Scan for the cell matching the given text and deliver its [X, Y] coordinate at center. 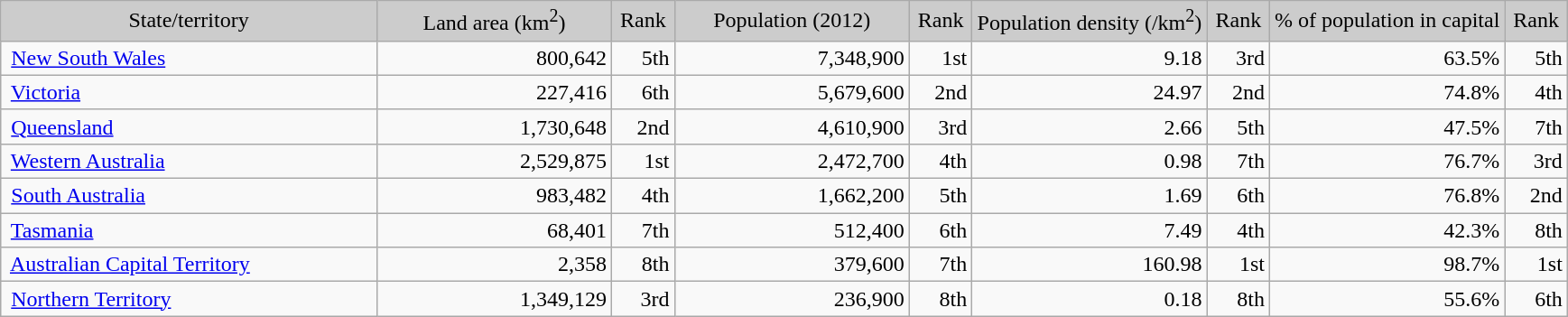
% of population in capital [1387, 22]
74.8% [1387, 92]
Land area (km2) [494, 22]
2,529,875 [494, 161]
State/territory [190, 22]
7.49 [1090, 230]
47.5% [1387, 126]
800,642 [494, 58]
5,679,600 [792, 92]
236,900 [792, 299]
2,472,700 [792, 161]
Queensland [190, 126]
0.98 [1090, 161]
2.66 [1090, 126]
160.98 [1090, 265]
Population (2012) [792, 22]
1.69 [1090, 196]
Australian Capital Territory [190, 265]
0.18 [1090, 299]
9.18 [1090, 58]
South Australia [190, 196]
7,348,900 [792, 58]
24.97 [1090, 92]
1,349,129 [494, 299]
Population density (/km2) [1090, 22]
98.7% [1387, 265]
512,400 [792, 230]
76.7% [1387, 161]
42.3% [1387, 230]
379,600 [792, 265]
Tasmania [190, 230]
Victoria [190, 92]
1,662,200 [792, 196]
Northern Territory [190, 299]
Western Australia [190, 161]
1,730,648 [494, 126]
983,482 [494, 196]
68,401 [494, 230]
63.5% [1387, 58]
4,610,900 [792, 126]
2,358 [494, 265]
New South Wales [190, 58]
55.6% [1387, 299]
227,416 [494, 92]
76.8% [1387, 196]
